Capture the cell that displays the provided text and extract its (x, y) central coordinate. 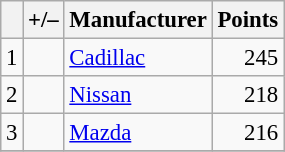
218 (248, 95)
Manufacturer (138, 20)
216 (248, 133)
Cadillac (138, 58)
Mazda (138, 133)
2 (12, 95)
Nissan (138, 95)
+/– (44, 20)
1 (12, 58)
Points (248, 20)
245 (248, 58)
3 (12, 133)
